Pinpoint the cell where the given text exists, returning its [x, y] midpoint coordinate. 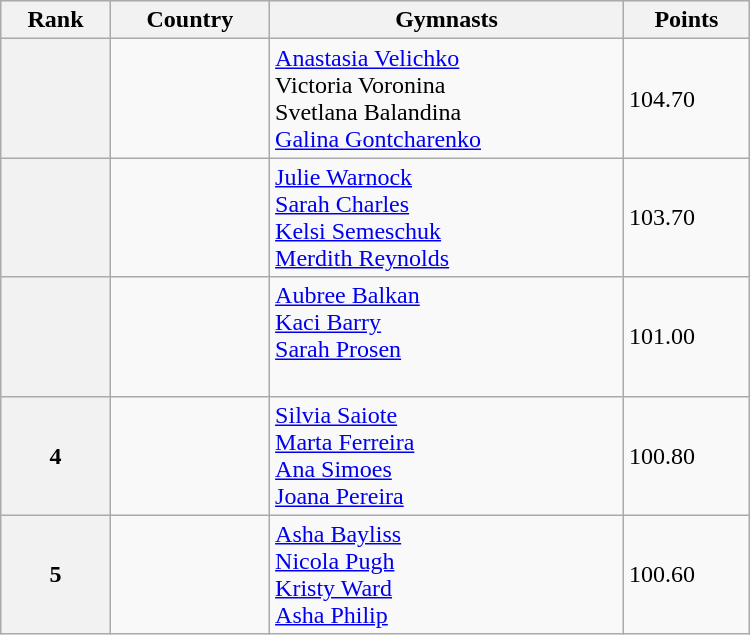
Gymnasts [447, 20]
Anastasia Velichko Victoria Voronina Svetlana Balandina Galina Gontcharenko [447, 98]
103.70 [687, 218]
101.00 [687, 336]
4 [56, 456]
Asha Bayliss Nicola Pugh Kristy Ward Asha Philip [447, 574]
Points [687, 20]
Aubree Balkan Kaci Barry Sarah Prosen [447, 336]
104.70 [687, 98]
Silvia Saiote Marta Ferreira Ana Simoes Joana Pereira [447, 456]
5 [56, 574]
Country [190, 20]
100.60 [687, 574]
Rank [56, 20]
100.80 [687, 456]
Julie Warnock Sarah Charles Kelsi Semeschuk Merdith Reynolds [447, 218]
